Locate the cell with the specified text and output its (X, Y) center coordinate. 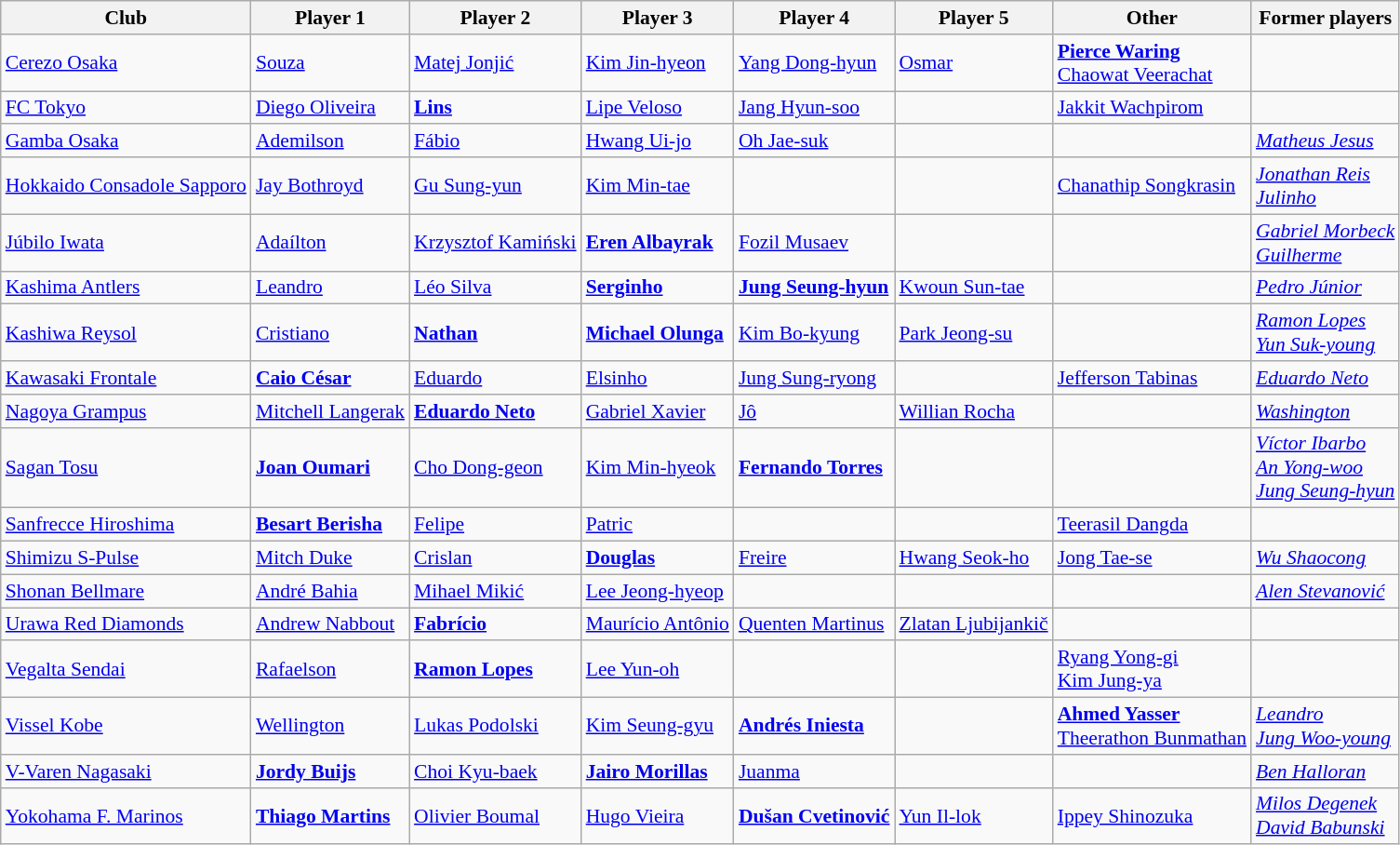
Vissel Kobe (127, 726)
Jung Seung-hyun (815, 288)
Gabriel Morbeck Guilherme (1325, 242)
Player 5 (974, 18)
Fozil Musaev (815, 242)
Mitchell Langerak (330, 411)
Juanma (815, 771)
Fábio (495, 141)
Felipe (495, 525)
Matheus Jesus (1325, 141)
Chanathip Songkrasin (1152, 186)
Kawasaki Frontale (127, 378)
Gabriel Xavier (658, 411)
Besart Berisha (330, 525)
André Bahia (330, 591)
Cerezo Osaka (127, 63)
Alen Stevanović (1325, 591)
Club (127, 18)
Ippey Shinozuka (1152, 815)
Pedro Júnior (1325, 288)
Leandro (330, 288)
Jô (815, 411)
Jung Sung-ryong (815, 378)
Player 2 (495, 18)
Leandro Jung Woo-young (1325, 726)
Ryang Yong-gi Kim Jung-ya (1152, 670)
Former players (1325, 18)
Lipe Veloso (658, 108)
Yokohama F. Marinos (127, 815)
Kim Min-hyeok (658, 467)
Caio César (330, 378)
Lins (495, 108)
Eduardo (495, 378)
Milos Degenek David Babunski (1325, 815)
Diego Oliveira (330, 108)
Pierce Waring Chaowat Veerachat (1152, 63)
Cristiano (330, 333)
Jay Bothroyd (330, 186)
Wellington (330, 726)
Ramon Lopes Yun Suk-young (1325, 333)
Crislan (495, 558)
Júbilo Iwata (127, 242)
Dušan Cvetinović (815, 815)
Mitch Duke (330, 558)
Willian Rocha (974, 411)
Washington (1325, 411)
Ramon Lopes (495, 670)
Olivier Boumal (495, 815)
V-Varen Nagasaki (127, 771)
Choi Kyu-baek (495, 771)
Teerasil Dangda (1152, 525)
Yang Dong-hyun (815, 63)
Jang Hyun-soo (815, 108)
Osmar (974, 63)
Thiago Martins (330, 815)
Kim Jin-hyeon (658, 63)
Jong Tae-se (1152, 558)
Ben Halloran (1325, 771)
Matej Jonjić (495, 63)
Fernando Torres (815, 467)
Lee Jeong-hyeop (658, 591)
Lee Yun-oh (658, 670)
Sanfrecce Hiroshima (127, 525)
Douglas (658, 558)
Kashiwa Reysol (127, 333)
Jefferson Tabinas (1152, 378)
Hwang Seok-ho (974, 558)
Zlatan Ljubijankič (974, 624)
Vegalta Sendai (127, 670)
Kim Min-tae (658, 186)
Lukas Podolski (495, 726)
Park Jeong-su (974, 333)
Player 3 (658, 18)
Eren Albayrak (658, 242)
Andrew Nabbout (330, 624)
Joan Oumari (330, 467)
Jonathan Reis Julinho (1325, 186)
Player 4 (815, 18)
Maurício Antônio (658, 624)
Víctor Ibarbo An Yong-woo Jung Seung-hyun (1325, 467)
Mihael Mikić (495, 591)
Sagan Tosu (127, 467)
Yun Il-lok (974, 815)
Kim Bo-kyung (815, 333)
Oh Jae-suk (815, 141)
Wu Shaocong (1325, 558)
Gu Sung-yun (495, 186)
Krzysztof Kamiński (495, 242)
Gamba Osaka (127, 141)
Jakkit Wachpirom (1152, 108)
Cho Dong-geon (495, 467)
Souza (330, 63)
Kwoun Sun-tae (974, 288)
Andrés Iniesta (815, 726)
Kashima Antlers (127, 288)
Léo Silva (495, 288)
Hugo Vieira (658, 815)
Adaílton (330, 242)
Fabrício (495, 624)
FC Tokyo (127, 108)
Kim Seung-gyu (658, 726)
Shonan Bellmare (127, 591)
Ademilson (330, 141)
Patric (658, 525)
Michael Olunga (658, 333)
Serginho (658, 288)
Rafaelson (330, 670)
Nagoya Grampus (127, 411)
Nathan (495, 333)
Elsinho (658, 378)
Other (1152, 18)
Jordy Buijs (330, 771)
Quenten Martinus (815, 624)
Hwang Ui-jo (658, 141)
Jairo Morillas (658, 771)
Urawa Red Diamonds (127, 624)
Shimizu S-Pulse (127, 558)
Hokkaido Consadole Sapporo (127, 186)
Freire (815, 558)
Ahmed Yasser Theerathon Bunmathan (1152, 726)
Player 1 (330, 18)
